Identify which cell holds the provided text, then report its [X, Y] central coordinate. 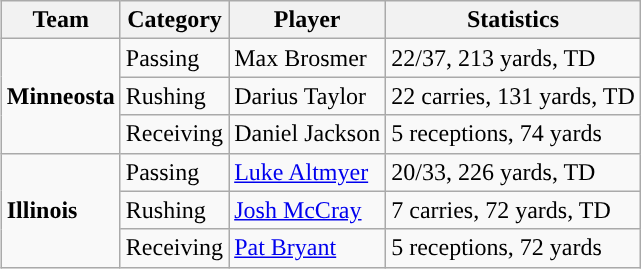
22 carries, 131 yards, TD [514, 96]
Daniel Jackson [308, 134]
Statistics [514, 20]
Pat Bryant [308, 248]
Josh McCray [308, 210]
Team [60, 20]
22/37, 213 yards, TD [514, 58]
5 receptions, 74 yards [514, 134]
Illinois [60, 210]
Category [174, 20]
Darius Taylor [308, 96]
7 carries, 72 yards, TD [514, 210]
5 receptions, 72 yards [514, 248]
Luke Altmyer [308, 172]
20/33, 226 yards, TD [514, 172]
Max Brosmer [308, 58]
Minneosta [60, 96]
Player [308, 20]
